From the cell containing the given text, extract its center point as (x, y) coordinate. 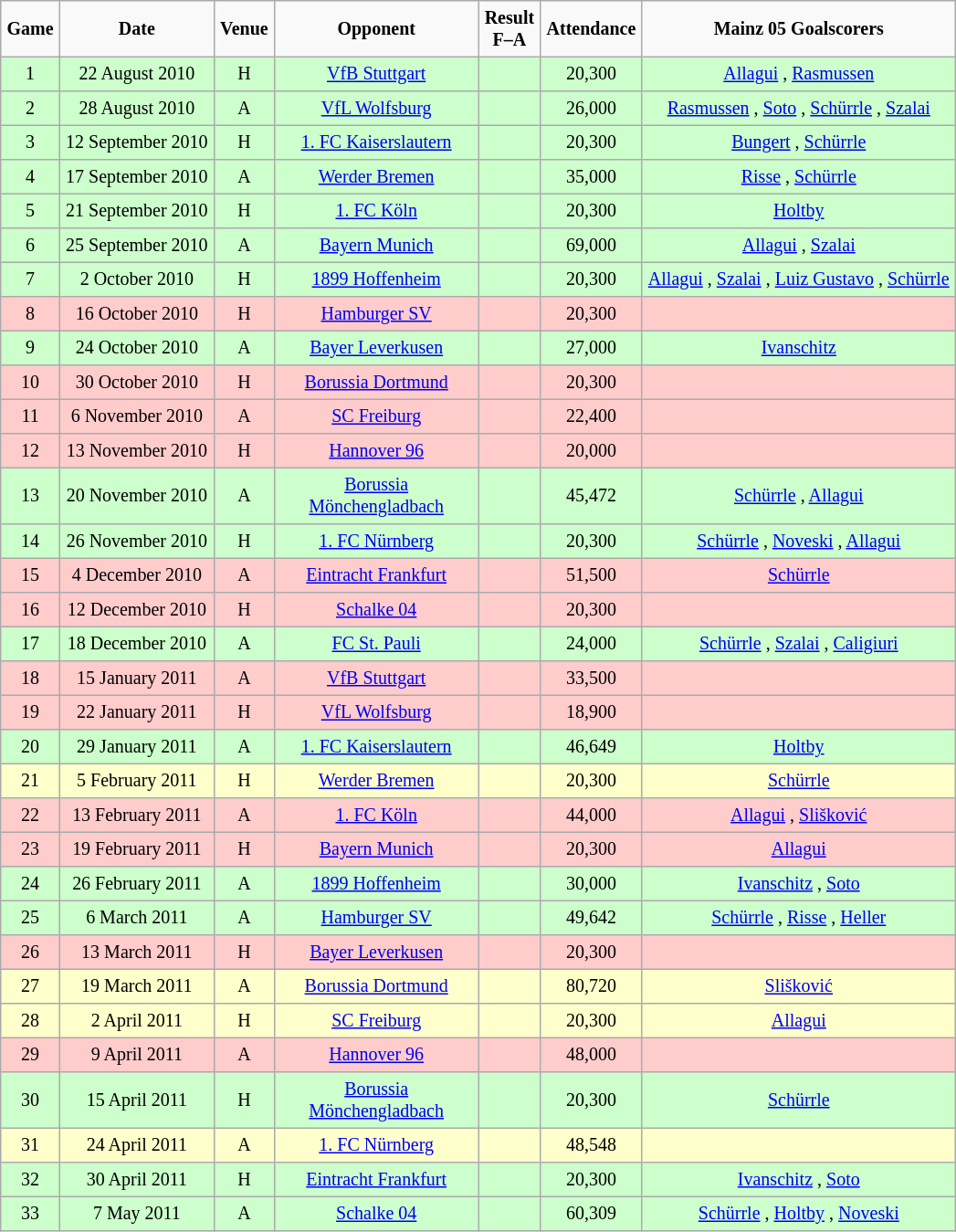
13 March 2011 (137, 953)
Rasmussen , Soto , Schürrle , Szalai (798, 109)
11 (31, 416)
29 (31, 1055)
30 October 2010 (137, 383)
Venue (244, 29)
9 April 2011 (137, 1055)
Opponent (376, 29)
2 (31, 109)
33,500 (592, 679)
4 (31, 177)
16 October 2010 (137, 314)
48,000 (592, 1055)
22 January 2011 (137, 712)
60,309 (592, 1214)
26 February 2011 (137, 884)
21 September 2010 (137, 211)
14 (31, 542)
7 May 2011 (137, 1214)
Risse , Schürrle (798, 177)
24 April 2011 (137, 1145)
27,000 (592, 348)
19 March 2011 (137, 986)
Slišković (798, 986)
20 November 2010 (137, 496)
Date (137, 29)
13 November 2010 (137, 451)
3 (31, 142)
ResultF–A (510, 29)
33 (31, 1214)
25 September 2010 (137, 246)
20 (31, 747)
45,472 (592, 496)
Schürrle , Noveski , Allagui (798, 542)
2 October 2010 (137, 279)
31 (31, 1145)
8 (31, 314)
Attendance (592, 29)
Allagui , Slišković (798, 816)
69,000 (592, 246)
23 (31, 849)
6 November 2010 (137, 416)
Mainz 05 Goalscorers (798, 29)
4 December 2010 (137, 575)
18 December 2010 (137, 644)
Allagui , Szalai , Luiz Gustavo , Schürrle (798, 279)
15 (31, 575)
Schürrle , Allagui (798, 496)
17 (31, 644)
22,400 (592, 416)
51,500 (592, 575)
32 (31, 1180)
80,720 (592, 986)
12 (31, 451)
19 February 2011 (137, 849)
48,548 (592, 1145)
Allagui , Rasmussen (798, 74)
20,000 (592, 451)
5 February 2011 (137, 781)
9 (31, 348)
26 (31, 953)
16 (31, 610)
27 (31, 986)
Schürrle , Szalai , Caligiuri (798, 644)
29 January 2011 (137, 747)
12 December 2010 (137, 610)
FC St. Pauli (376, 644)
35,000 (592, 177)
Game (31, 29)
26,000 (592, 109)
49,642 (592, 918)
25 (31, 918)
22 August 2010 (137, 74)
15 January 2011 (137, 679)
13 February 2011 (137, 816)
12 September 2010 (137, 142)
30 April 2011 (137, 1180)
18,900 (592, 712)
24 (31, 884)
Bungert , Schürrle (798, 142)
21 (31, 781)
Ivanschitz (798, 348)
24,000 (592, 644)
10 (31, 383)
Schürrle , Risse , Heller (798, 918)
5 (31, 211)
7 (31, 279)
2 April 2011 (137, 1021)
13 (31, 496)
28 August 2010 (137, 109)
24 October 2010 (137, 348)
19 (31, 712)
18 (31, 679)
Allagui , Szalai (798, 246)
44,000 (592, 816)
28 (31, 1021)
30,000 (592, 884)
30 (31, 1100)
1 (31, 74)
22 (31, 816)
Schürrle , Holtby , Noveski (798, 1214)
15 April 2011 (137, 1100)
17 September 2010 (137, 177)
6 (31, 246)
46,649 (592, 747)
26 November 2010 (137, 542)
6 March 2011 (137, 918)
